Detect which cell encompasses the target text, then output its [X, Y] center coordinate. 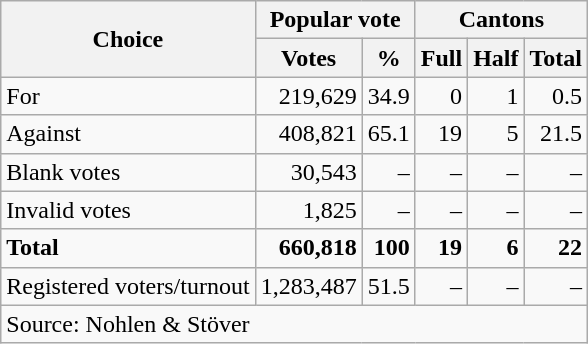
408,821 [308, 134]
100 [388, 248]
Popular vote [335, 20]
34.9 [388, 96]
219,629 [308, 96]
% [388, 58]
Against [128, 134]
5 [496, 134]
Blank votes [128, 172]
0.5 [556, 96]
0 [441, 96]
6 [496, 248]
Source: Nohlen & Stöver [294, 324]
1 [496, 96]
Registered voters/turnout [128, 286]
21.5 [556, 134]
Votes [308, 58]
660,818 [308, 248]
Full [441, 58]
Choice [128, 39]
1,825 [308, 210]
51.5 [388, 286]
Half [496, 58]
1,283,487 [308, 286]
Invalid votes [128, 210]
30,543 [308, 172]
For [128, 96]
22 [556, 248]
65.1 [388, 134]
Cantons [501, 20]
